From the cell containing the given text, extract its center point as (X, Y) coordinate. 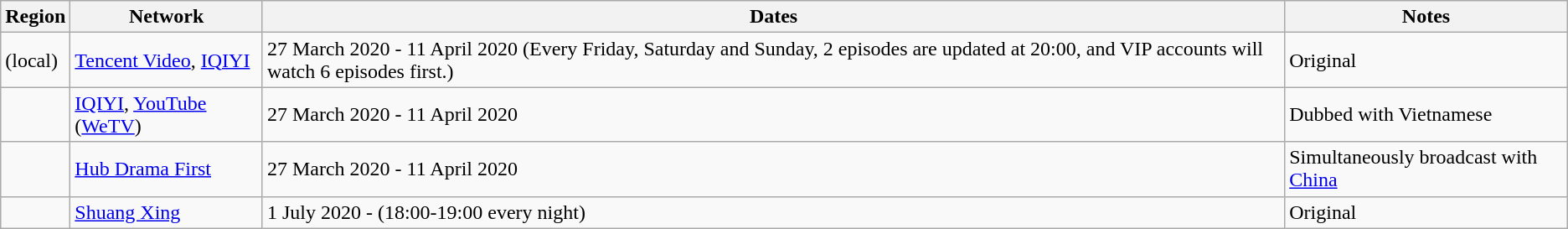
Dates (773, 17)
1 July 2020 - (18:00-19:00 every night) (773, 212)
Tencent Video, IQIYI (167, 60)
Region (35, 17)
Shuang Xing (167, 212)
Network (167, 17)
Simultaneously broadcast with China (1426, 169)
Dubbed with Vietnamese (1426, 114)
IQIYI, YouTube (WeTV) (167, 114)
(local) (35, 60)
27 March 2020 - 11 April 2020 (Every Friday, Saturday and Sunday, 2 episodes are updated at 20:00, and VIP accounts will watch 6 episodes first.) (773, 60)
Notes (1426, 17)
Hub Drama First (167, 169)
